Return the (x, y) coordinate for the center point of the cell that contains the specified text.  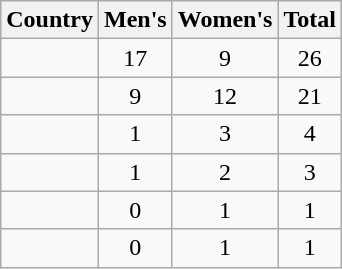
26 (310, 58)
Women's (225, 20)
17 (135, 58)
Men's (135, 20)
Total (310, 20)
Country (50, 20)
21 (310, 96)
2 (225, 172)
12 (225, 96)
4 (310, 134)
